Output the (x, y) coordinate of the center of the cell containing the given text.  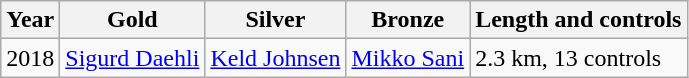
Keld Johnsen (276, 58)
Bronze (408, 20)
Mikko Sani (408, 58)
2018 (30, 58)
Sigurd Daehli (132, 58)
Length and controls (578, 20)
Gold (132, 20)
Year (30, 20)
2.3 km, 13 controls (578, 58)
Silver (276, 20)
